Search for the cell housing the specified text and yield its [X, Y] center coordinate. 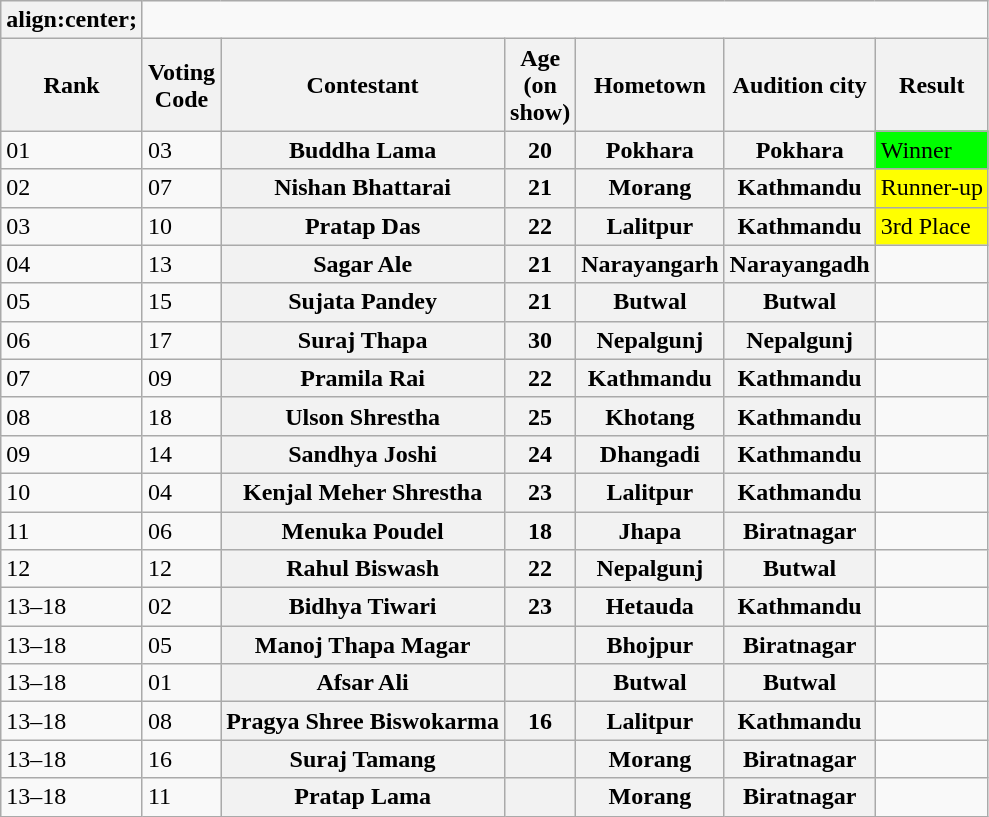
Buddha Lama [363, 150]
Rahul Biswash [363, 569]
17 [181, 340]
Suraj Thapa [363, 340]
Afsar Ali [363, 683]
Bidhya Tiwari [363, 607]
Hetauda [650, 607]
15 [181, 302]
Kenjal Meher Shrestha [363, 492]
Pratap Lama [363, 797]
Menuka Poudel [363, 531]
Dhangadi [650, 454]
Voting Code [181, 85]
Contestant [363, 85]
Jhapa [650, 531]
25 [540, 416]
Bhojpur [650, 645]
Pramila Rai [363, 378]
Khotang [650, 416]
Result [932, 85]
Narayangadh [800, 264]
align:center; [72, 20]
Pratap Das [363, 226]
30 [540, 340]
13 [181, 264]
Hometown [650, 85]
Runner-up [932, 188]
20 [540, 150]
14 [181, 454]
3rd Place [932, 226]
Audition city [800, 85]
Sujata Pandey [363, 302]
Manoj Thapa Magar [363, 645]
Sagar Ale [363, 264]
Rank [72, 85]
Nishan Bhattarai [363, 188]
Narayangarh [650, 264]
Pragya Shree Biswokarma [363, 721]
Suraj Tamang [363, 759]
Sandhya Joshi [363, 454]
Age (on show) [540, 85]
Ulson Shrestha [363, 416]
Winner [932, 150]
24 [540, 454]
